Find where the given text appears and provide that cell's center as (x, y) coordinate. 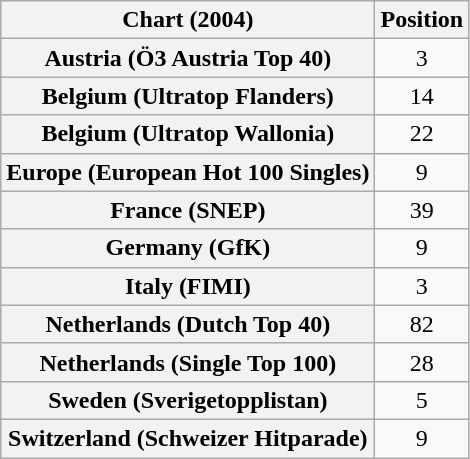
Chart (2004) (188, 20)
Netherlands (Single Top 100) (188, 362)
Netherlands (Dutch Top 40) (188, 324)
Italy (FIMI) (188, 286)
Sweden (Sverigetopplistan) (188, 400)
Belgium (Ultratop Flanders) (188, 96)
Belgium (Ultratop Wallonia) (188, 134)
22 (422, 134)
Europe (European Hot 100 Singles) (188, 172)
Position (422, 20)
Germany (GfK) (188, 248)
82 (422, 324)
France (SNEP) (188, 210)
Austria (Ö3 Austria Top 40) (188, 58)
Switzerland (Schweizer Hitparade) (188, 438)
28 (422, 362)
14 (422, 96)
5 (422, 400)
39 (422, 210)
